Detect which cell encompasses the target text, then output its [X, Y] center coordinate. 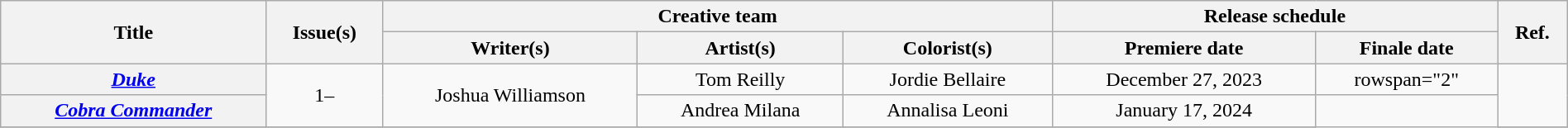
Andrea Milana [741, 111]
Joshua Williamson [510, 95]
Issue(s) [324, 32]
Annalisa Leoni [948, 111]
Colorist(s) [948, 48]
Tom Reilly [741, 79]
December 27, 2023 [1184, 79]
Cobra Commander [134, 111]
Title [134, 32]
Writer(s) [510, 48]
Premiere date [1184, 48]
1– [324, 95]
Creative team [718, 17]
rowspan="2" [1407, 79]
Artist(s) [741, 48]
Jordie Bellaire [948, 79]
January 17, 2024 [1184, 111]
Finale date [1407, 48]
Release schedule [1274, 17]
Ref. [1532, 32]
Duke [134, 79]
